Find where the given text appears and provide that cell's center as [x, y] coordinate. 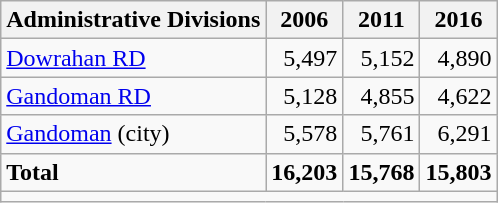
5,578 [304, 134]
5,152 [382, 58]
Dowrahan RD [134, 58]
6,291 [458, 134]
5,497 [304, 58]
4,622 [458, 96]
16,203 [304, 172]
Total [134, 172]
5,761 [382, 134]
4,890 [458, 58]
15,803 [458, 172]
5,128 [304, 96]
Gandoman RD [134, 96]
15,768 [382, 172]
Gandoman (city) [134, 134]
2011 [382, 20]
Administrative Divisions [134, 20]
2006 [304, 20]
2016 [458, 20]
4,855 [382, 96]
